Extract the (X, Y) coordinate from the center of the cell holding the provided text.  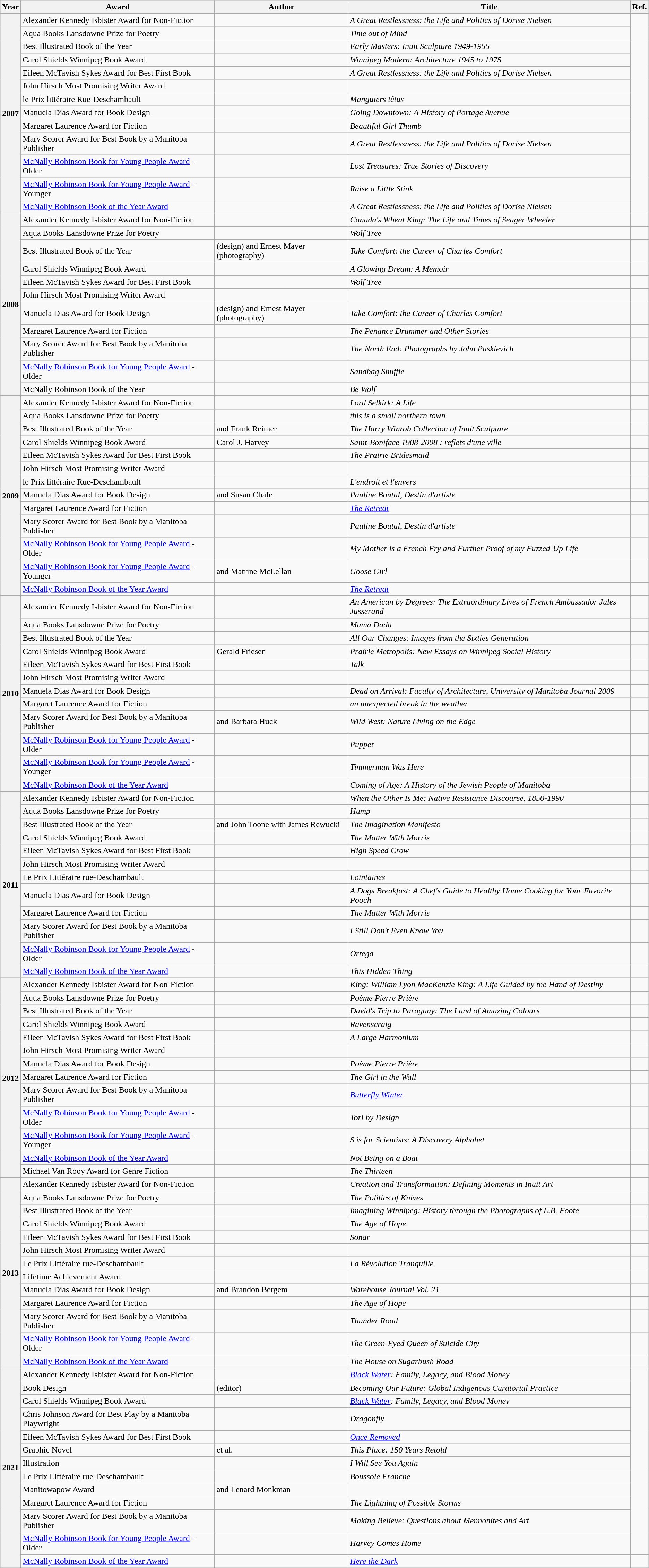
Thunder Road (489, 1321)
The Green-Eyed Queen of Suicide City (489, 1344)
Ravenscraig (489, 1024)
Lointaines (489, 877)
Once Removed (489, 1437)
My Mother is a French Fry and Further Proof of my Fuzzed-Up Life (489, 549)
Gerald Friesen (282, 651)
and Matrine McLellan (282, 571)
2021 (10, 1468)
Chris Johnson Award for Best Play by a Manitoba Playwright (118, 1419)
Talk (489, 664)
A Dogs Breakfast: A Chef's Guide to Healthy Home Cooking for Your Favorite Pooch (489, 895)
Book Design (118, 1388)
The Penance Drummer and Other Stories (489, 331)
Mama Dada (489, 625)
2009 (10, 496)
Raise a Little Stink (489, 189)
Timmerman Was Here (489, 767)
and John Toone with James Rewucki (282, 824)
An American by Degrees: The Extraordinary Lives of French Ambassador Jules Jusserand (489, 607)
Author (282, 7)
et al. (282, 1450)
McNally Robinson Book of the Year (118, 389)
David's Trip to Paraguay: The Land of Amazing Colours (489, 1011)
The Prairie Bridesmaid (489, 455)
Coming of Age: A History of the Jewish People of Manitoba (489, 785)
Imagining Winnipeg: History through the Photographs of L.B. Foote (489, 1211)
The Imagination Manifesto (489, 824)
Making Believe: Questions about Mennonites and Art (489, 1520)
High Speed Crow (489, 851)
The Girl in the Wall (489, 1077)
and Frank Reimer (282, 429)
Wild West: Nature Living on the Edge (489, 722)
La Révolution Tranquille (489, 1263)
Goose Girl (489, 571)
Carol J. Harvey (282, 442)
Boussole Franche (489, 1476)
Year (10, 7)
Award (118, 7)
Warehouse Journal Vol. 21 (489, 1290)
Creation and Transformation: Defining Moments in Inuit Art (489, 1184)
Beautiful Girl Thumb (489, 126)
and Brandon Bergem (282, 1290)
Lost Treasures: True Stories of Discovery (489, 166)
Michael Van Rooy Award for Genre Fiction (118, 1171)
Not Being on a Boat (489, 1158)
A Large Harmonium (489, 1037)
Tori by Design (489, 1117)
Butterfly Winter (489, 1095)
Canada's Wheat King: The Life and Times of Seager Wheeler (489, 220)
The Thirteen (489, 1171)
2011 (10, 885)
Dragonfly (489, 1419)
Hump (489, 811)
All Our Changes: Images from the Sixties Generation (489, 638)
Harvey Comes Home (489, 1543)
2013 (10, 1273)
Ortega (489, 953)
Ref. (639, 7)
Saint-Boniface 1908-2008 : reflets d'une ville (489, 442)
Going Downtown: A History of Portage Avenue (489, 112)
When the Other Is Me: Native Resistance Discourse, 1850-1990 (489, 798)
Manguiers têtus (489, 99)
Lord Selkirk: A Life (489, 402)
2012 (10, 1078)
and Susan Chafe (282, 495)
This Hidden Thing (489, 971)
The Lightning of Possible Storms (489, 1503)
Time out of Mind (489, 33)
an unexpected break in the weather (489, 704)
2010 (10, 694)
Manitowapow Award (118, 1490)
Be Wolf (489, 389)
A Glowing Dream: A Memoir (489, 269)
Sandbag Shuffle (489, 371)
2007 (10, 113)
The North End: Photographs by John Paskievich (489, 349)
Dead on Arrival: Faculty of Architecture, University of Manitoba Journal 2009 (489, 691)
and Barbara Huck (282, 722)
Sonar (489, 1237)
Prairie Metropolis: New Essays on Winnipeg Social History (489, 651)
Lifetime Achievement Award (118, 1277)
Puppet (489, 744)
I Will See You Again (489, 1463)
Title (489, 7)
I Still Don't Even Know You (489, 931)
and Lenard Monkman (282, 1490)
Graphic Novel (118, 1450)
Becoming Our Future: Global Indigenous Curatorial Practice (489, 1388)
Illustration (118, 1463)
The Politics of Knives (489, 1198)
This Place: 150 Years Retold (489, 1450)
The Harry Winrob Collection of Inuit Sculpture (489, 429)
2008 (10, 305)
(editor) (282, 1388)
Early Masters: Inuit Sculpture 1949-1955 (489, 46)
King: William Lyon MacKenzie King: A Life Guided by the Hand of Destiny (489, 985)
Winnipeg Modern: Architecture 1945 to 1975 (489, 60)
S is for Scientists: A Discovery Alphabet (489, 1140)
Here the Dark (489, 1561)
this is a small northern town (489, 415)
L'endroit et l'envers (489, 482)
The House on Sugarbush Road (489, 1361)
